Locate the cell with the specified text and output its (x, y) center coordinate. 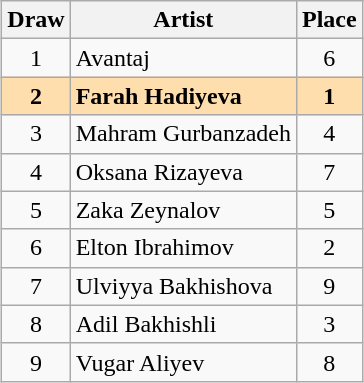
Farah Hadiyeva (183, 96)
Vugar Aliyev (183, 362)
Mahram Gurbanzadeh (183, 134)
Draw (36, 20)
Place (329, 20)
Ulviyya Bakhishova (183, 286)
Zaka Zeynalov (183, 210)
Avantaj (183, 58)
Artist (183, 20)
Adil Bakhishli (183, 324)
Oksana Rizayeva (183, 172)
Elton Ibrahimov (183, 248)
